Find where the given text appears and provide that cell's center as [x, y] coordinate. 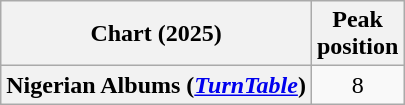
Nigerian Albums (TurnTable) [156, 85]
8 [357, 85]
Peakposition [357, 34]
Chart (2025) [156, 34]
